Locate the cell with the specified text and output its [x, y] center coordinate. 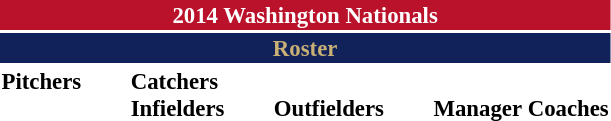
2014 Washington Nationals [305, 15]
Roster [305, 48]
